Extract the [x, y] coordinate from the center of the cell holding the provided text.  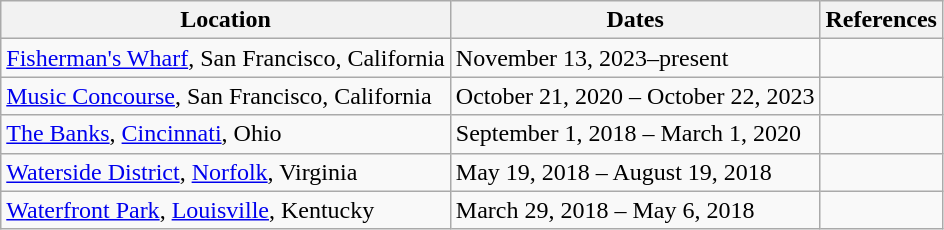
October 21, 2020 – October 22, 2023 [635, 96]
Waterfront Park, Louisville, Kentucky [226, 210]
September 1, 2018 – March 1, 2020 [635, 134]
May 19, 2018 – August 19, 2018 [635, 172]
November 13, 2023–present [635, 58]
March 29, 2018 – May 6, 2018 [635, 210]
The Banks, Cincinnati, Ohio [226, 134]
Location [226, 20]
References [882, 20]
Music Concourse, San Francisco, California [226, 96]
Fisherman's Wharf, San Francisco, California [226, 58]
Waterside District, Norfolk, Virginia [226, 172]
Dates [635, 20]
